Pinpoint the cell where the given text exists, returning its (x, y) midpoint coordinate. 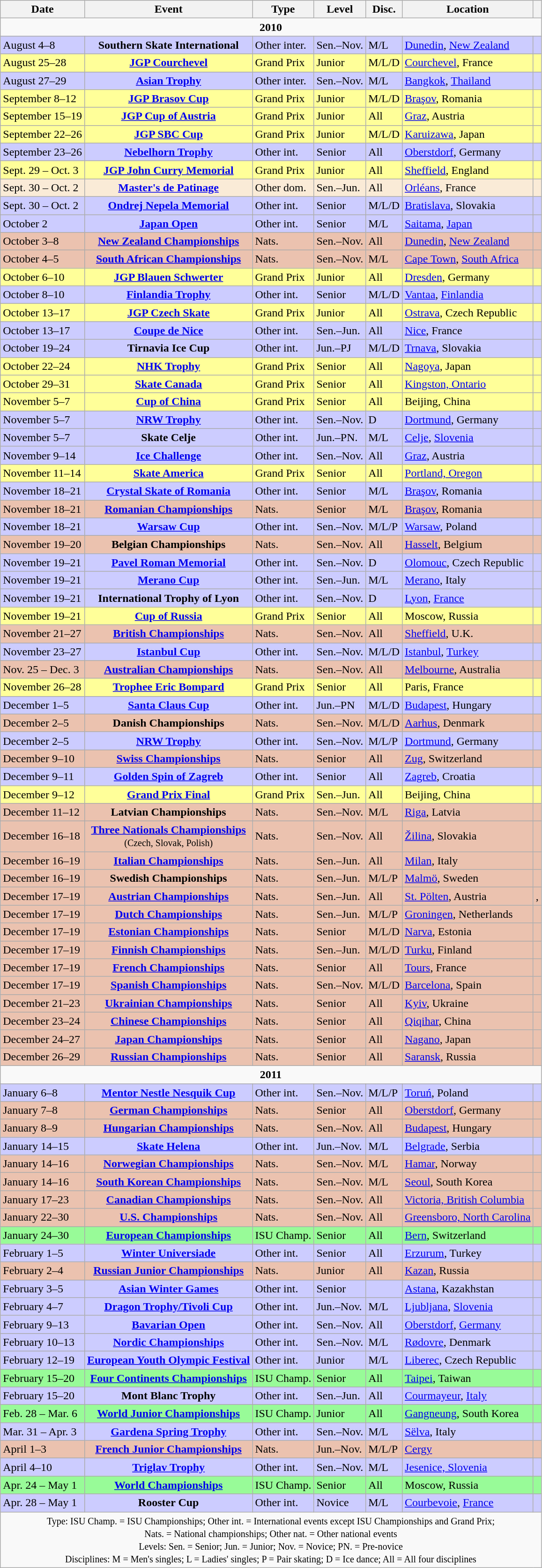
Groningen, Netherlands (468, 914)
January 14–15 (43, 1146)
Pavel Roman Memorial (168, 563)
, (537, 896)
Seoul, South Korea (468, 1182)
Victoria, British Columbia (468, 1200)
Apr. 28 – May 1 (43, 1503)
Ukrainian Championships (168, 1003)
Mentor Nestle Nesquik Cup (168, 1093)
Japan Open (168, 224)
European Championships (168, 1235)
November 23–27 (43, 652)
New Zealand Championships (168, 241)
October 22–24 (43, 366)
December 26–29 (43, 1057)
Skate Helena (168, 1146)
Bern, Switzerland (468, 1235)
November 9–14 (43, 455)
December 16–18 (43, 836)
South Korean Championships (168, 1182)
Mont Blanc Trophy (168, 1396)
Courchevel, France (468, 63)
October 8–10 (43, 295)
August 4–8 (43, 45)
Vantaa, Finlandia (468, 295)
Nebelhorn Trophy (168, 152)
Warsaw, Poland (468, 527)
Hasselt, Belgium (468, 545)
Chinese Championships (168, 1021)
Sheffield, U.K. (468, 634)
Crystal Skate of Romania (168, 491)
U.S. Championships (168, 1217)
Grand Prix Final (168, 795)
Mar. 31 – Apr. 3 (43, 1432)
October 29–31 (43, 384)
Lyon, France (468, 598)
Nice, France (468, 330)
Estonian Championships (168, 932)
Courbevoie, France (468, 1503)
Novice (340, 1503)
January 24–30 (43, 1235)
Gardena Spring Trophy (168, 1432)
French Junior Championships (168, 1449)
South African Championships (168, 259)
December 24–27 (43, 1039)
September 8–12 (43, 98)
Japan Championships (168, 1039)
August 25–28 (43, 63)
Romanian Championships (168, 509)
JGP Blauen Schwerter (168, 277)
Istanbul, Turkey (468, 652)
Astana, Kazakhstan (468, 1289)
October 4–5 (43, 259)
Courmayeur, Italy (468, 1396)
December 23–24 (43, 1021)
Rødovre, Denmark (468, 1342)
Merano, Italy (468, 580)
Jesenice, Slovenia (468, 1467)
Warsaw Cup (168, 527)
Austrian Championships (168, 896)
April 4–10 (43, 1467)
Sheffield, England (468, 170)
Trnava, Slovakia (468, 348)
October 6–10 (43, 277)
JGP Brasov Cup (168, 98)
Apr. 24 – May 1 (43, 1485)
Russian Junior Championships (168, 1271)
Bratislava, Slovakia (468, 205)
Level (340, 9)
Asian Winter Games (168, 1289)
Cape Town, South Africa (468, 259)
Barcelona, Spain (468, 985)
French Championships (168, 968)
Žilina, Slovakia (468, 836)
Bangkok, Thailand (468, 81)
Event (168, 9)
January 17–23 (43, 1200)
Riga, Latvia (468, 812)
NHK Trophy (168, 366)
Istanbul Cup (168, 652)
November 11–14 (43, 473)
Belgrade, Serbia (468, 1146)
Winter Universiade (168, 1253)
Hamar, Norway (468, 1164)
Swedish Championships (168, 878)
Date (43, 9)
Karuizawa, Japan (468, 134)
Hungarian Championships (168, 1128)
September 23–26 (43, 152)
December 21–23 (43, 1003)
Kingston, Ontario (468, 384)
Latvian Championships (168, 812)
World Junior Championships (168, 1414)
Aarhus, Denmark (468, 723)
Russian Championships (168, 1057)
Ice Challenge (168, 455)
Orléans, France (468, 188)
Saitama, Japan (468, 224)
Saransk, Russia (468, 1057)
Southern Skate International (168, 45)
February 9–13 (43, 1324)
JGP Courchevel (168, 63)
St. Pölten, Austria (468, 896)
Dutch Championships (168, 914)
Zug, Switzerland (468, 758)
Merano Cup (168, 580)
Tours, France (468, 968)
Ljubljana, Slovenia (468, 1306)
Nordic Championships (168, 1342)
Turku, Finland (468, 950)
Danish Championships (168, 723)
January 22–30 (43, 1217)
Sept. 29 – Oct. 3 (43, 170)
December 1–5 (43, 705)
November 26–28 (43, 687)
December 11–12 (43, 812)
Milan, Italy (468, 861)
Greensboro, North Carolina (468, 1217)
October 2 (43, 224)
September 22–26 (43, 134)
Jun.–PN (340, 705)
Dragon Trophy/Tivoli Cup (168, 1306)
Paris, France (468, 687)
Spanish Championships (168, 985)
Australian Championships (168, 669)
Skate America (168, 473)
Coupe de Nice (168, 330)
September 15–19 (43, 116)
Portland, Oregon (468, 473)
Bavarian Open (168, 1324)
JGP Czech Skate (168, 313)
Qiqihar, China (468, 1021)
Master's de Patinage (168, 188)
Rooster Cup (168, 1503)
Skate Canada (168, 384)
Santa Claus Cup (168, 705)
Dresden, Germany (468, 277)
JGP John Curry Memorial (168, 170)
Swiss Championships (168, 758)
Finlandia Trophy (168, 295)
Narva, Estonia (468, 932)
2011 (271, 1074)
International Trophy of Lyon (168, 598)
Zagreb, Croatia (468, 776)
Trophee Eric Bompard (168, 687)
February 12–19 (43, 1360)
Kyiv, Ukraine (468, 1003)
Belgian Championships (168, 545)
JGP Cup of Austria (168, 116)
Three Nationals Championships (Czech, Slovak, Polish) (168, 836)
Erzurum, Turkey (468, 1253)
Asian Trophy (168, 81)
Nagoya, Japan (468, 366)
European Youth Olympic Festival (168, 1360)
November 19–20 (43, 545)
Feb. 28 – Mar. 6 (43, 1414)
Disc. (384, 9)
Golden Spin of Zagreb (168, 776)
February 1–5 (43, 1253)
Norwegian Championships (168, 1164)
Kazan, Russia (468, 1271)
Olomouc, Czech Republic (468, 563)
Finnish Championships (168, 950)
January 7–8 (43, 1110)
British Championships (168, 634)
Jun.–PJ (340, 348)
October 3–8 (43, 241)
January 8–9 (43, 1128)
February 10–13 (43, 1342)
Other dom. (283, 188)
December 9–10 (43, 758)
Ostrava, Czech Republic (468, 313)
February 3–5 (43, 1289)
Four Continents Championships (168, 1378)
December 9–12 (43, 795)
Triglav Trophy (168, 1467)
Canadian Championships (168, 1200)
Nov. 25 – Dec. 3 (43, 669)
December 9–11 (43, 776)
Cup of China (168, 402)
Location (468, 9)
Melbourne, Australia (468, 669)
Type (283, 9)
Skate Celje (168, 437)
2010 (271, 27)
Cergy (468, 1449)
August 27–29 (43, 81)
Toruń, Poland (468, 1093)
Gangneung, South Korea (468, 1414)
Italian Championships (168, 861)
World Championships (168, 1485)
Nagano, Japan (468, 1039)
Cup of Russia (168, 616)
Taipei, Taiwan (468, 1378)
German Championships (168, 1110)
Celje, Slovenia (468, 437)
February 4–7 (43, 1306)
Liberec, Czech Republic (468, 1360)
February 2–4 (43, 1271)
Tirnavia Ice Cup (168, 348)
Malmö, Sweden (468, 878)
JGP SBC Cup (168, 134)
October 19–24 (43, 348)
April 1–3 (43, 1449)
Ondrej Nepela Memorial (168, 205)
Jun.–PN. (340, 437)
January 6–8 (43, 1093)
Sëlva, Italy (468, 1432)
November 21–27 (43, 634)
